Locate the cell with the specified text and output its [x, y] center coordinate. 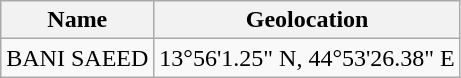
BANI SAEED [78, 58]
Name [78, 20]
Geolocation [307, 20]
13°56'1.25" N, 44°53'26.38" E [307, 58]
